Extract the (x, y) coordinate from the center of the cell holding the provided text.  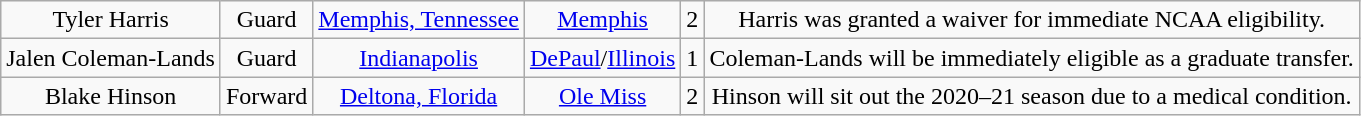
Hinson will sit out the 2020–21 season due to a medical condition. (1032, 96)
Harris was granted a waiver for immediate NCAA eligibility. (1032, 20)
Jalen Coleman-Lands (111, 58)
Tyler Harris (111, 20)
Coleman-Lands will be immediately eligible as a graduate transfer. (1032, 58)
Forward (266, 96)
Blake Hinson (111, 96)
Deltona, Florida (419, 96)
Memphis, Tennessee (419, 20)
Ole Miss (602, 96)
Indianapolis (419, 58)
1 (692, 58)
Memphis (602, 20)
DePaul/Illinois (602, 58)
